Pinpoint the cell where the given text exists, returning its [x, y] midpoint coordinate. 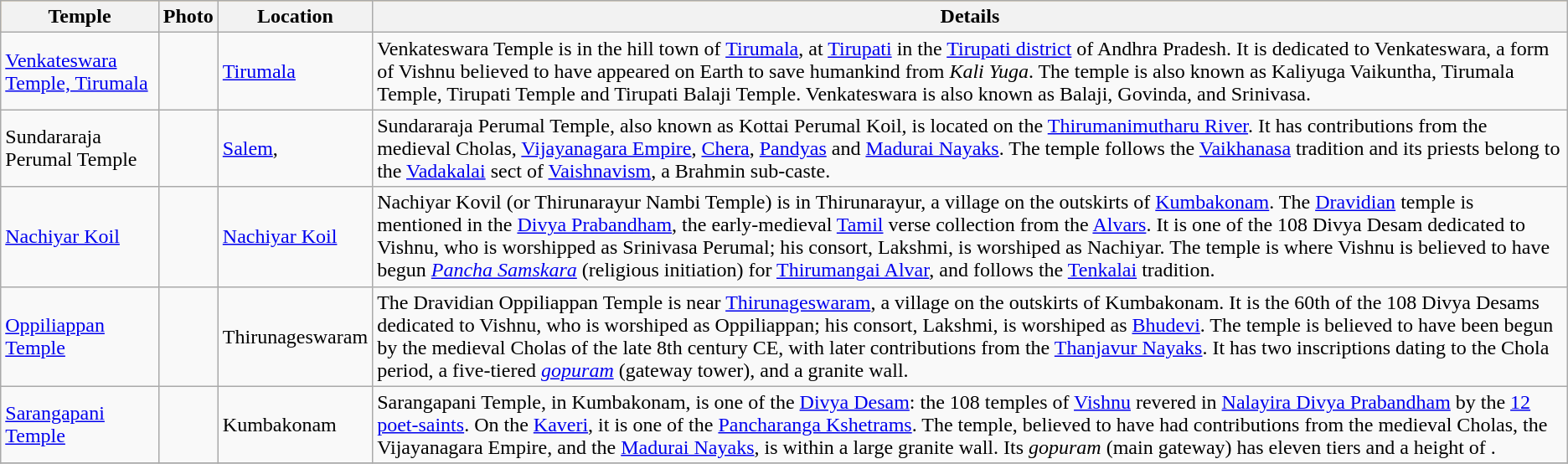
Tirumala [295, 71]
Kumbakonam [295, 425]
Location [295, 17]
Sarangapani Temple [80, 425]
Sundararaja Perumal Temple [80, 148]
Venkateswara Temple, Tirumala [80, 71]
Oppiliappan Temple [80, 337]
Details [970, 17]
Salem, [295, 148]
Thirunageswaram [295, 337]
Temple [80, 17]
Photo [188, 17]
